Identify which cell holds the provided text, then report its [x, y] central coordinate. 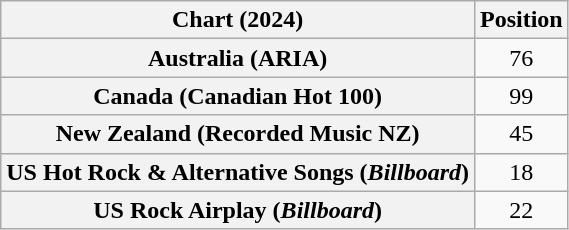
Canada (Canadian Hot 100) [238, 96]
Chart (2024) [238, 20]
22 [521, 210]
Position [521, 20]
New Zealand (Recorded Music NZ) [238, 134]
76 [521, 58]
US Rock Airplay (Billboard) [238, 210]
18 [521, 172]
45 [521, 134]
99 [521, 96]
US Hot Rock & Alternative Songs (Billboard) [238, 172]
Australia (ARIA) [238, 58]
